Capture the cell that displays the provided text and extract its [X, Y] central coordinate. 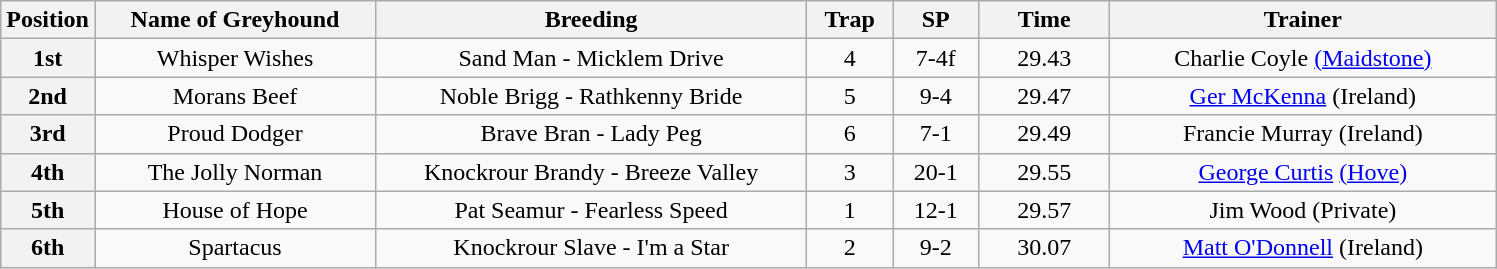
30.07 [1044, 248]
Knockrour Slave - I'm a Star [592, 248]
2 [850, 248]
29.49 [1044, 134]
12-1 [936, 210]
3rd [48, 134]
George Curtis (Hove) [1303, 172]
5th [48, 210]
Breeding [592, 20]
1st [48, 58]
29.55 [1044, 172]
Name of Greyhound [234, 20]
2nd [48, 96]
Matt O'Donnell (Ireland) [1303, 248]
Francie Murray (Ireland) [1303, 134]
1 [850, 210]
20-1 [936, 172]
Noble Brigg - Rathkenny Bride [592, 96]
Knockrour Brandy - Breeze Valley [592, 172]
Position [48, 20]
7-1 [936, 134]
4th [48, 172]
Whisper Wishes [234, 58]
5 [850, 96]
SP [936, 20]
Brave Bran - Lady Peg [592, 134]
Trap [850, 20]
The Jolly Norman [234, 172]
Ger McKenna (Ireland) [1303, 96]
Time [1044, 20]
Charlie Coyle (Maidstone) [1303, 58]
Pat Seamur - Fearless Speed [592, 210]
Proud Dodger [234, 134]
4 [850, 58]
Jim Wood (Private) [1303, 210]
9-4 [936, 96]
29.47 [1044, 96]
29.43 [1044, 58]
6th [48, 248]
House of Hope [234, 210]
Trainer [1303, 20]
7-4f [936, 58]
Morans Beef [234, 96]
3 [850, 172]
9-2 [936, 248]
6 [850, 134]
Spartacus [234, 248]
Sand Man - Micklem Drive [592, 58]
29.57 [1044, 210]
